Return (X, Y) of the center of cell containing provided text 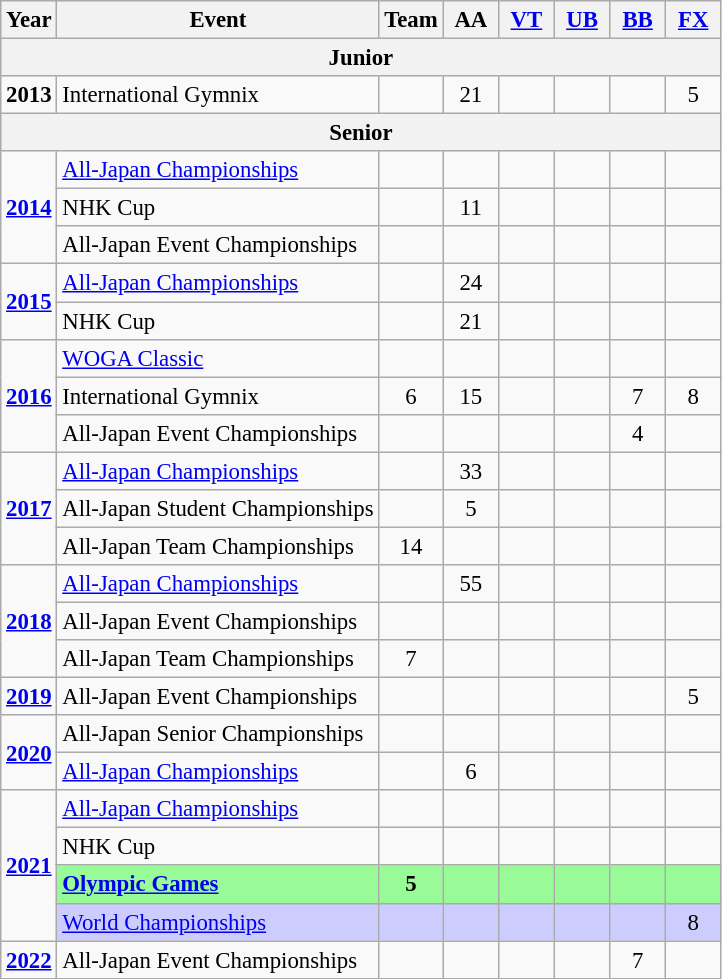
2016 (29, 396)
2015 (29, 302)
Olympic Games (218, 885)
FX (693, 20)
Team (411, 20)
2019 (29, 697)
24 (471, 283)
2021 (29, 865)
11 (471, 208)
Senior (361, 133)
33 (471, 471)
World Championships (218, 922)
2017 (29, 508)
AA (471, 20)
UB (582, 20)
2022 (29, 960)
4 (638, 433)
WOGA Classic (218, 358)
2020 (29, 752)
2018 (29, 622)
VT (527, 20)
Year (29, 20)
14 (411, 546)
15 (471, 396)
2013 (29, 95)
Junior (361, 58)
55 (471, 584)
All-Japan Senior Championships (218, 734)
All-Japan Student Championships (218, 509)
Event (218, 20)
BB (638, 20)
2014 (29, 208)
